Capture the cell that displays the provided text and extract its [x, y] central coordinate. 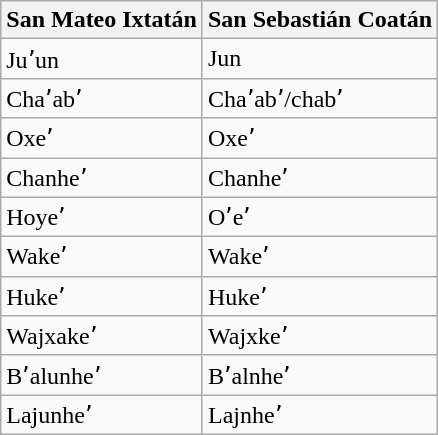
Wajxkeʼ [320, 336]
Juʼun [102, 59]
Hoyeʼ [102, 217]
Chaʼabʼ [102, 98]
Bʼalunheʼ [102, 375]
Lajnheʼ [320, 415]
Jun [320, 59]
San Sebastián Coatán [320, 20]
Wajxakeʼ [102, 336]
Chaʼabʼ/chabʼ [320, 98]
Oʼeʼ [320, 217]
Bʼalnheʼ [320, 375]
Lajunheʼ [102, 415]
San Mateo Ixtatán [102, 20]
